Pinpoint the cell where the given text exists, returning its (X, Y) midpoint coordinate. 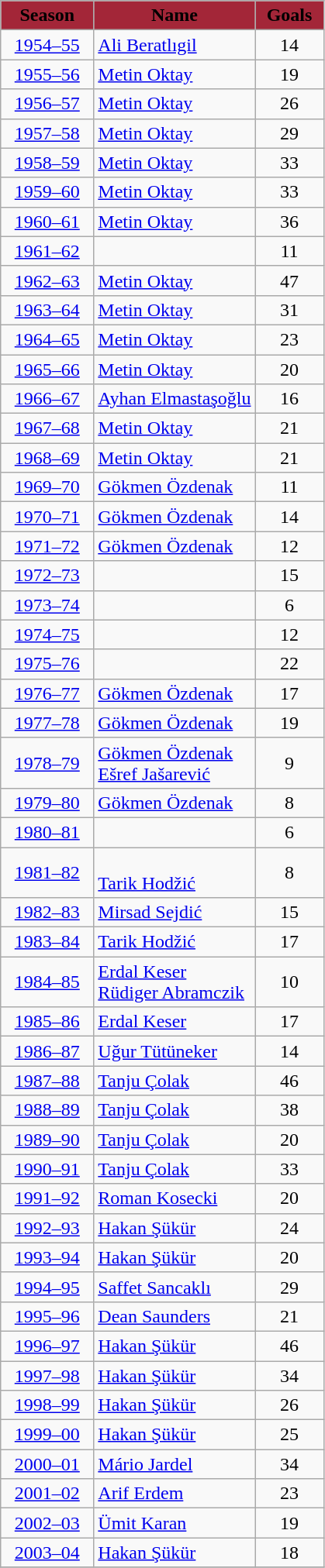
2001–02 (47, 1494)
1982–83 (47, 913)
25 (289, 1435)
Mário Jardel (175, 1464)
Uğur Tütüneker (175, 1051)
1999–00 (47, 1435)
1994–95 (47, 1287)
Ayhan Elmastaşoğlu (175, 399)
24 (289, 1228)
1981–82 (47, 872)
1996–97 (47, 1346)
1988–89 (47, 1110)
1992–93 (47, 1228)
Name (175, 15)
1989–90 (47, 1140)
Roman Kosecki (175, 1198)
1984–85 (47, 982)
1955–56 (47, 74)
Ali Beratlıgil (175, 45)
1976–77 (47, 693)
1983–84 (47, 942)
Saffet Sancaklı (175, 1287)
47 (289, 280)
1977–78 (47, 723)
1990–91 (47, 1169)
1956–57 (47, 104)
38 (289, 1110)
Erdal Keser (175, 1022)
1986–87 (47, 1051)
2002–03 (47, 1523)
1975–76 (47, 664)
1966–67 (47, 399)
1995–96 (47, 1316)
9 (289, 762)
1957–58 (47, 133)
1985–86 (47, 1022)
Ümit Karan (175, 1523)
1963–64 (47, 310)
Erdal Keser Rüdiger Abramczik (175, 982)
1993–94 (47, 1257)
18 (289, 1553)
1964–65 (47, 339)
1991–92 (47, 1198)
31 (289, 310)
1971–72 (47, 546)
1959–60 (47, 192)
1954–55 (47, 45)
22 (289, 664)
1961–62 (47, 251)
Gökmen Özdenak Ešref Jašarević (175, 762)
36 (289, 222)
1998–99 (47, 1405)
1965–66 (47, 370)
16 (289, 399)
1987–88 (47, 1081)
1980–81 (47, 832)
Dean Saunders (175, 1316)
1958–59 (47, 163)
2003–04 (47, 1553)
1962–63 (47, 280)
1979–80 (47, 803)
1974–75 (47, 634)
1972–73 (47, 576)
1978–79 (47, 762)
Goals (289, 15)
1968–69 (47, 458)
Mirsad Sejdić (175, 913)
1960–61 (47, 222)
Arif Erdem (175, 1494)
10 (289, 982)
1969–70 (47, 487)
1970–71 (47, 517)
1973–74 (47, 605)
1997–98 (47, 1375)
1967–68 (47, 428)
Season (47, 15)
2000–01 (47, 1464)
